Return the (x, y) coordinate for the center point of the cell that contains the specified text.  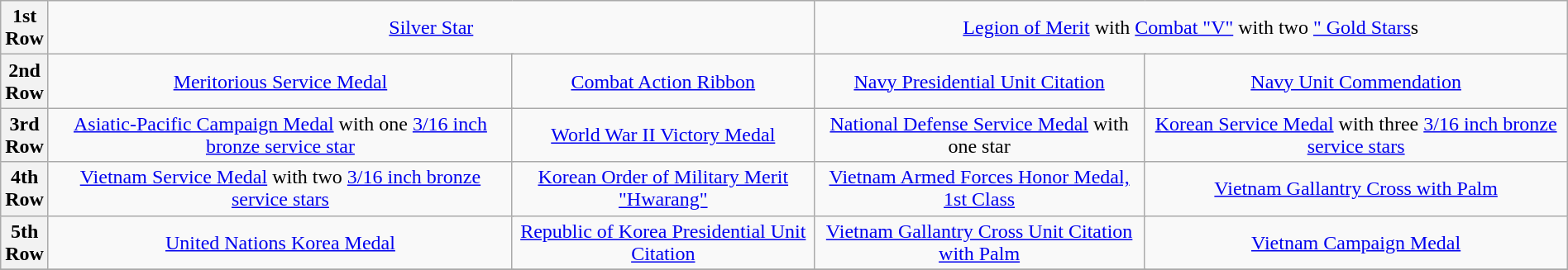
United Nations Korea Medal (280, 243)
Korean Order of Military Merit "Hwarang" (663, 188)
Vietnam Campaign Medal (1356, 243)
Korean Service Medal with three 3/16 inch bronze service stars (1356, 135)
Legion of Merit with Combat "V" with two " Gold Starss (1191, 28)
Republic of Korea Presidential Unit Citation (663, 243)
5th Row (25, 243)
World War II Victory Medal (663, 135)
Asiatic-Pacific Campaign Medal with one 3/16 inch bronze service star (280, 135)
Silver Star (431, 28)
Vietnam Service Medal with two 3/16 inch bronze service stars (280, 188)
1st Row (25, 28)
Navy Presidential Unit Citation (979, 81)
Vietnam Gallantry Cross Unit Citation with Palm (979, 243)
Vietnam Gallantry Cross with Palm (1356, 188)
Combat Action Ribbon (663, 81)
Vietnam Armed Forces Honor Medal, 1st Class (979, 188)
2nd Row (25, 81)
National Defense Service Medal with one star (979, 135)
4th Row (25, 188)
Meritorious Service Medal (280, 81)
Navy Unit Commendation (1356, 81)
3rd Row (25, 135)
